Identify which cell holds the provided text, then report its (x, y) central coordinate. 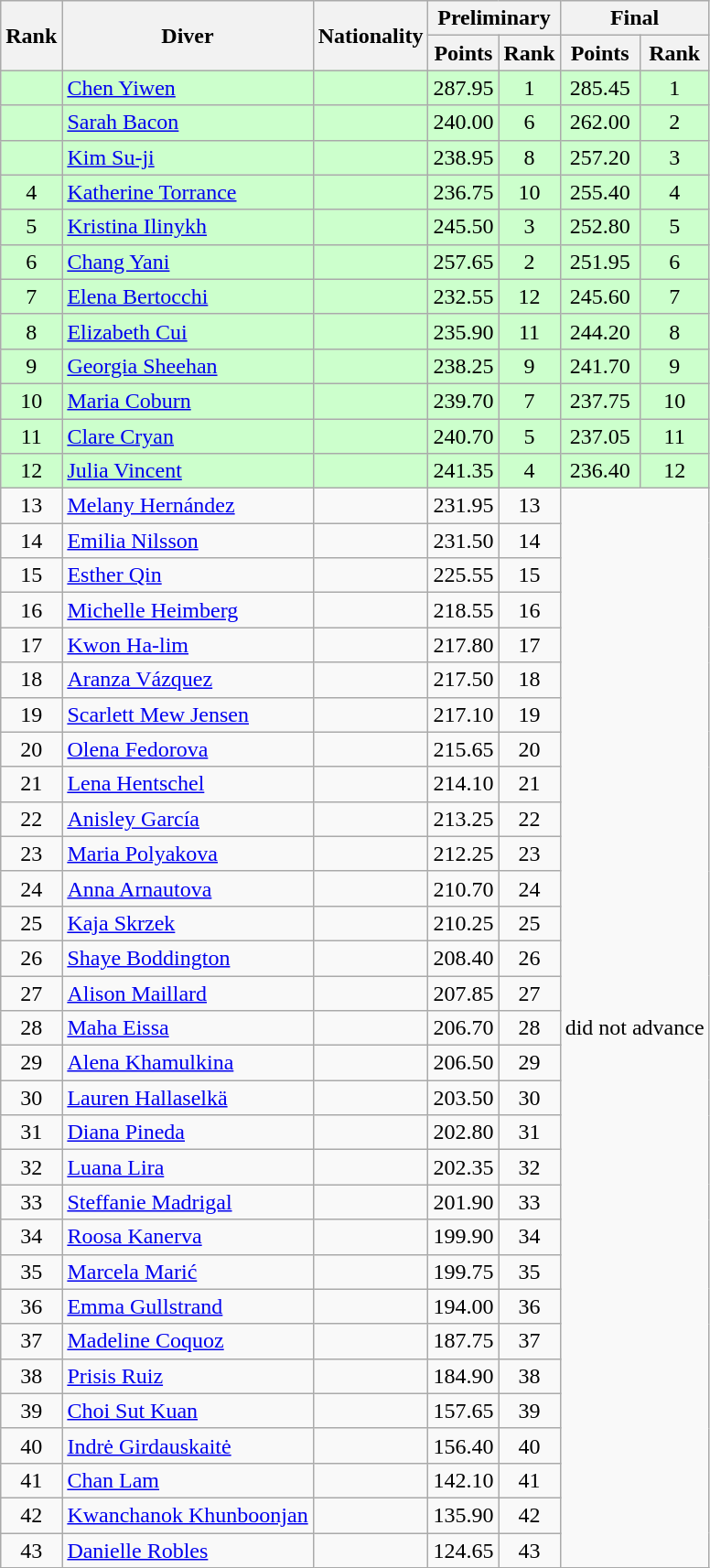
Alison Maillard (188, 993)
Elena Bertocchi (188, 296)
240.00 (463, 123)
124.65 (463, 1551)
Chang Yani (188, 262)
252.80 (600, 227)
251.95 (600, 262)
202.80 (463, 1133)
Kristina Ilinykh (188, 227)
241.70 (600, 366)
257.20 (600, 157)
Melany Hernández (188, 506)
Chen Yiwen (188, 88)
244.20 (600, 331)
Olena Fedorova (188, 749)
238.25 (463, 366)
Nationality (371, 36)
237.05 (600, 436)
212.25 (463, 854)
231.95 (463, 506)
241.35 (463, 471)
199.75 (463, 1272)
199.90 (463, 1237)
Alena Khamulkina (188, 1063)
207.85 (463, 993)
Indrė Girdauskaitė (188, 1445)
235.90 (463, 331)
156.40 (463, 1445)
262.00 (600, 123)
257.65 (463, 262)
255.40 (600, 192)
Prisis Ruiz (188, 1376)
201.90 (463, 1202)
206.50 (463, 1063)
184.90 (463, 1376)
Choi Sut Kuan (188, 1411)
Luana Lira (188, 1167)
231.50 (463, 541)
203.50 (463, 1098)
142.10 (463, 1480)
Elizabeth Cui (188, 331)
210.70 (463, 888)
245.50 (463, 227)
236.40 (600, 471)
187.75 (463, 1341)
194.00 (463, 1306)
Final (635, 18)
232.55 (463, 296)
217.50 (463, 680)
Maria Polyakova (188, 854)
Anna Arnautova (188, 888)
Marcela Marić (188, 1272)
Georgia Sheehan (188, 366)
Sarah Bacon (188, 123)
Emilia Nilsson (188, 541)
213.25 (463, 819)
Danielle Robles (188, 1551)
239.70 (463, 401)
240.70 (463, 436)
218.55 (463, 610)
Kim Su-ji (188, 157)
285.45 (600, 88)
Madeline Coquoz (188, 1341)
Diver (188, 36)
214.10 (463, 784)
Chan Lam (188, 1480)
Aranza Vázquez (188, 680)
Shaye Boddington (188, 958)
Maha Eissa (188, 1028)
Emma Gullstrand (188, 1306)
157.65 (463, 1411)
Esther Qin (188, 575)
Clare Cryan (188, 436)
Preliminary (494, 18)
210.25 (463, 923)
202.35 (463, 1167)
135.90 (463, 1515)
Roosa Kanerva (188, 1237)
Julia Vincent (188, 471)
Anisley García (188, 819)
236.75 (463, 192)
245.60 (600, 296)
238.95 (463, 157)
287.95 (463, 88)
217.80 (463, 645)
Steffanie Madrigal (188, 1202)
Lena Hentschel (188, 784)
208.40 (463, 958)
225.55 (463, 575)
Kaja Skrzek (188, 923)
Scarlett Mew Jensen (188, 714)
237.75 (600, 401)
Maria Coburn (188, 401)
Kwanchanok Khunboonjan (188, 1515)
206.70 (463, 1028)
Katherine Torrance (188, 192)
Diana Pineda (188, 1133)
Michelle Heimberg (188, 610)
Kwon Ha-lim (188, 645)
217.10 (463, 714)
Lauren Hallaselkä (188, 1098)
215.65 (463, 749)
did not advance (635, 1028)
